Detect which cell encompasses the target text, then output its (X, Y) center coordinate. 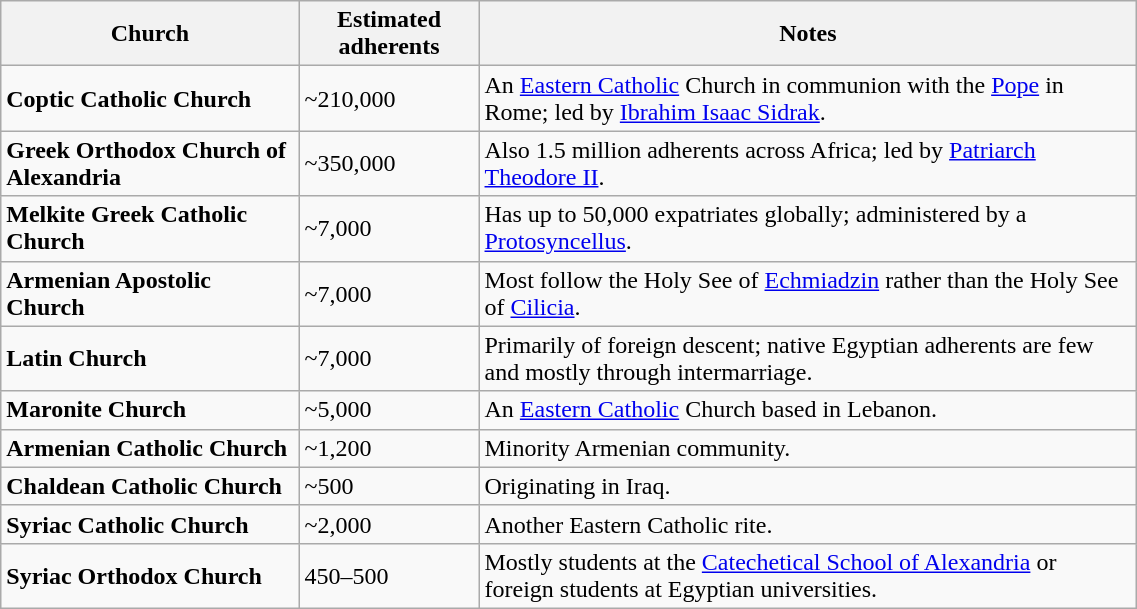
Syriac Orthodox Church (150, 576)
~500 (389, 486)
An Eastern Catholic Church in communion with the Pope in Rome; led by Ibrahim Isaac Sidrak. (808, 98)
Maronite Church (150, 410)
Latin Church (150, 358)
450–500 (389, 576)
Chaldean Catholic Church (150, 486)
Estimated adherents (389, 34)
Has up to 50,000 expatriates globally; administered by a Protosyncellus. (808, 228)
Syriac Catholic Church (150, 524)
~5,000 (389, 410)
Melkite Greek Catholic Church (150, 228)
Coptic Catholic Church (150, 98)
Primarily of foreign descent; native Egyptian adherents are few and mostly through intermarriage. (808, 358)
Originating in Iraq. (808, 486)
An Eastern Catholic Church based in Lebanon. (808, 410)
Armenian Catholic Church (150, 448)
Also 1.5 million adherents across Africa; led by Patriarch Theodore II. (808, 164)
~1,200 (389, 448)
Most follow the Holy See of Echmiadzin rather than the Holy See of Cilicia. (808, 294)
Church (150, 34)
Another Eastern Catholic rite. (808, 524)
Mostly students at the Catechetical School of Alexandria or foreign students at Egyptian universities. (808, 576)
Armenian Apostolic Church (150, 294)
~2,000 (389, 524)
~210,000 (389, 98)
Minority Armenian community. (808, 448)
~350,000 (389, 164)
Notes (808, 34)
Greek Orthodox Church of Alexandria (150, 164)
